Determine the (x, y) coordinate at the center of the cell enclosing the given text.  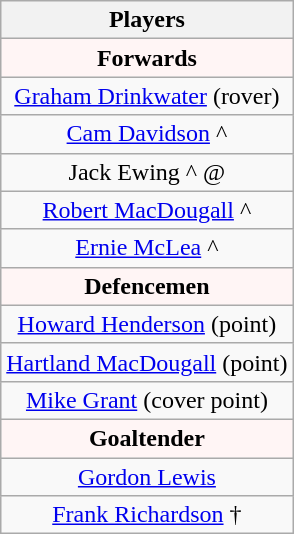
Graham Drinkwater (rover) (147, 96)
Howard Henderson (point) (147, 324)
Hartland MacDougall (point) (147, 362)
Defencemen (147, 286)
Robert MacDougall ^ (147, 210)
Forwards (147, 58)
Gordon Lewis (147, 477)
Jack Ewing ^ @ (147, 172)
Goaltender (147, 438)
Cam Davidson ^ (147, 134)
Players (147, 20)
Ernie McLea ^ (147, 248)
Frank Richardson † (147, 515)
Mike Grant (cover point) (147, 400)
